Search for the cell housing the specified text and yield its [x, y] center coordinate. 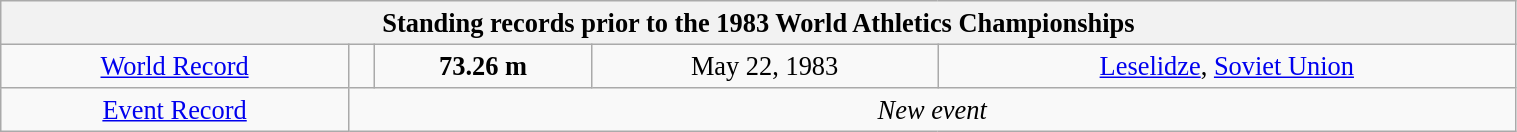
May 22, 1983 [765, 66]
New event [932, 109]
Standing records prior to the 1983 World Athletics Championships [758, 22]
73.26 m [484, 66]
World Record [175, 66]
Leselidze, Soviet Union [1227, 66]
Event Record [175, 109]
